For the text-containing cell, return its midpoint in (X, Y) coordinate format. 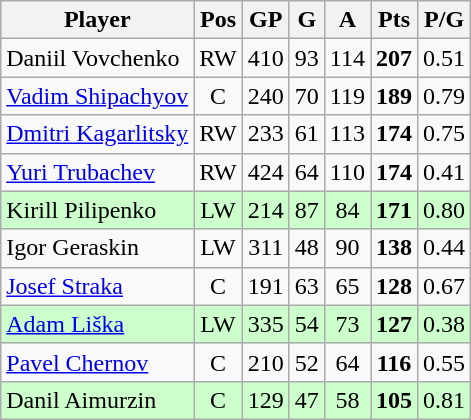
240 (266, 96)
424 (266, 172)
52 (306, 362)
93 (306, 58)
0.55 (444, 362)
63 (306, 286)
335 (266, 324)
65 (347, 286)
0.79 (444, 96)
0.80 (444, 210)
61 (306, 134)
105 (394, 400)
207 (394, 58)
Danil Aimurzin (98, 400)
110 (347, 172)
G (306, 20)
210 (266, 362)
127 (394, 324)
47 (306, 400)
Vadim Shipachyov (98, 96)
138 (394, 248)
214 (266, 210)
90 (347, 248)
Daniil Vovchenko (98, 58)
410 (266, 58)
0.38 (444, 324)
116 (394, 362)
58 (347, 400)
0.44 (444, 248)
Josef Straka (98, 286)
Adam Liška (98, 324)
233 (266, 134)
114 (347, 58)
GP (266, 20)
Yuri Trubachev (98, 172)
0.75 (444, 134)
0.81 (444, 400)
0.41 (444, 172)
48 (306, 248)
54 (306, 324)
171 (394, 210)
73 (347, 324)
119 (347, 96)
P/G (444, 20)
0.67 (444, 286)
113 (347, 134)
Pos (218, 20)
87 (306, 210)
Kirill Pilipenko (98, 210)
Pts (394, 20)
Dmitri Kagarlitsky (98, 134)
191 (266, 286)
Pavel Chernov (98, 362)
A (347, 20)
311 (266, 248)
189 (394, 96)
70 (306, 96)
128 (394, 286)
129 (266, 400)
0.51 (444, 58)
84 (347, 210)
Igor Geraskin (98, 248)
Player (98, 20)
